Search for the cell housing the specified text and yield its (X, Y) center coordinate. 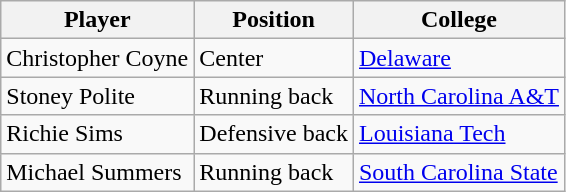
South Carolina State (458, 172)
Delaware (458, 58)
Richie Sims (98, 134)
Christopher Coyne (98, 58)
Position (274, 20)
Michael Summers (98, 172)
Center (274, 58)
North Carolina A&T (458, 96)
College (458, 20)
Stoney Polite (98, 96)
Player (98, 20)
Louisiana Tech (458, 134)
Defensive back (274, 134)
